Detect which cell encompasses the target text, then output its [X, Y] center coordinate. 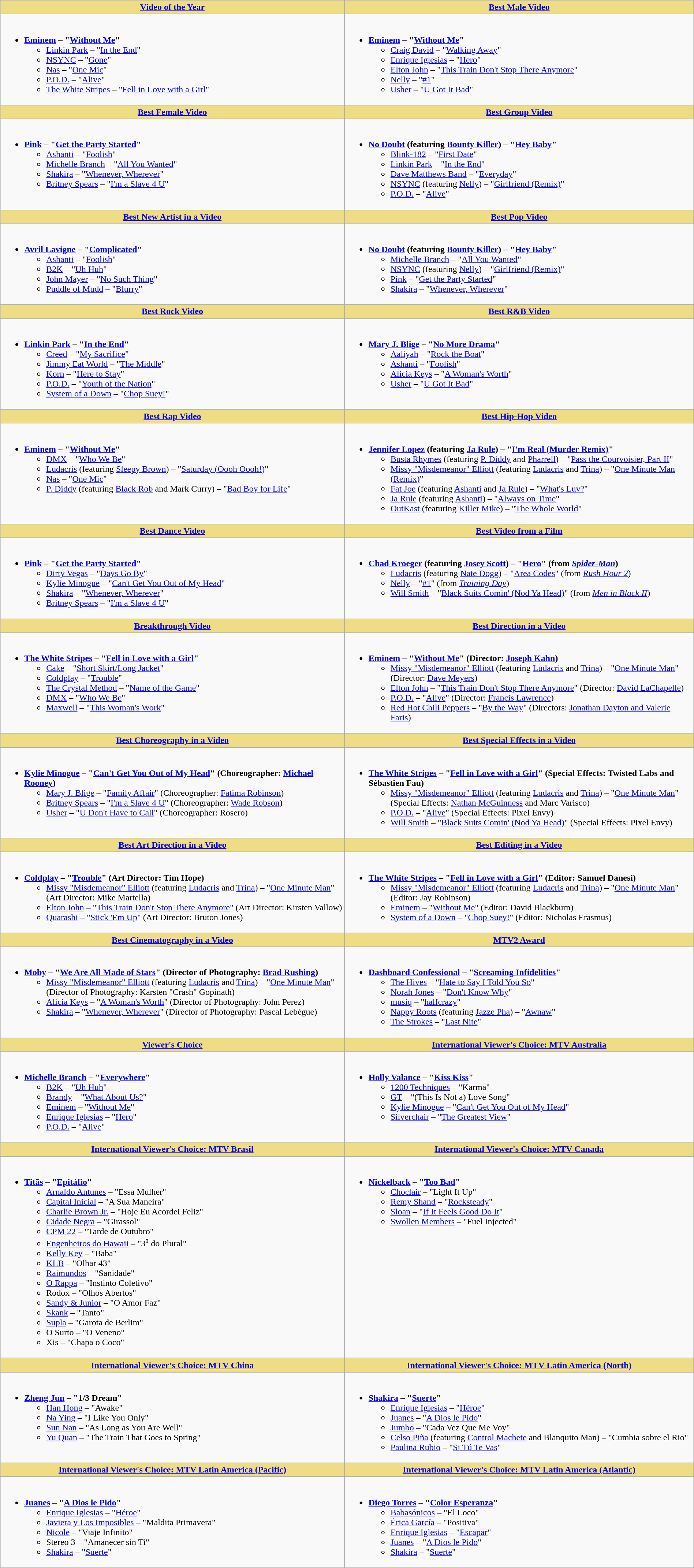
International Viewer's Choice: MTV Latin America (North) [519, 1365]
Eminem – "Without Me"Linkin Park – "In the End"NSYNC – "Gone"Nas – "One Mic"P.O.D. – "Alive"The White Stripes – "Fell in Love with a Girl" [172, 60]
International Viewer's Choice: MTV Latin America (Atlantic) [519, 1470]
Mary J. Blige – "No More Drama"Aaliyah – "Rock the Boat"Ashanti – "Foolish"Alicia Keys – "A Woman's Worth"Usher – "U Got It Bad" [519, 364]
Best Male Video [519, 7]
Video of the Year [172, 7]
Zheng Jun – "1/3 Dream"Han Hong – "Awake"Na Ying – "I Like You Only"Sun Nan – "As Long as You Are Well"Yu Quan – "The Train That Goes to Spring" [172, 1418]
Best Dance Video [172, 531]
Best Direction in a Video [519, 626]
Best Choreography in a Video [172, 740]
Best Editing in a Video [519, 845]
Best New Artist in a Video [172, 217]
Best Cinematography in a Video [172, 940]
International Viewer's Choice: MTV Brasil [172, 1149]
International Viewer's Choice: MTV China [172, 1365]
Best Hip-Hop Video [519, 416]
Best Rock Video [172, 311]
Breakthrough Video [172, 626]
Pink – "Get the Party Started"Ashanti – "Foolish"Michelle Branch – "All You Wanted"Shakira – "Whenever, Wherever"Britney Spears – "I'm a Slave 4 U" [172, 164]
International Viewer's Choice: MTV Latin America (Pacific) [172, 1470]
Best R&B Video [519, 311]
Best Group Video [519, 112]
Best Art Direction in a Video [172, 845]
Best Video from a Film [519, 531]
Best Female Video [172, 112]
Best Pop Video [519, 217]
International Viewer's Choice: MTV Canada [519, 1149]
International Viewer's Choice: MTV Australia [519, 1045]
Best Rap Video [172, 416]
Michelle Branch – "Everywhere"B2K – "Uh Huh"Brandy – "What About Us?"Eminem – "Without Me"Enrique Iglesias – "Hero"P.O.D. – "Alive" [172, 1097]
Viewer's Choice [172, 1045]
Nickelback – "Too Bad"Choclair – "Light It Up"Remy Shand – "Rocksteady"Sloan – "If It Feels Good Do It"Swollen Members – "Fuel Injected" [519, 1257]
Best Special Effects in a Video [519, 740]
MTV2 Award [519, 940]
Avril Lavigne – "Complicated"Ashanti – "Foolish"B2K – "Uh Huh"John Mayer – "No Such Thing"Puddle of Mudd – "Blurry" [172, 264]
